Extract the [x, y] coordinate from the center of the cell holding the provided text.  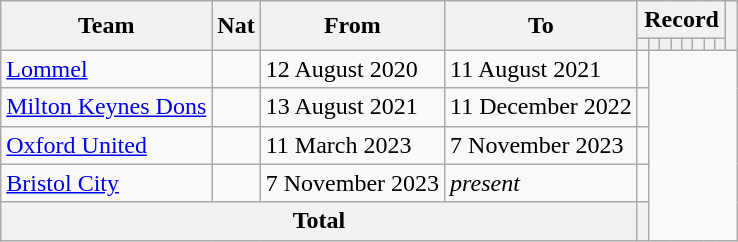
12 August 2020 [352, 69]
Lommel [106, 69]
11 December 2022 [542, 107]
Bristol City [106, 183]
13 August 2021 [352, 107]
11 August 2021 [542, 69]
Nat [236, 26]
Team [106, 26]
11 March 2023 [352, 145]
Oxford United [106, 145]
Record [681, 20]
To [542, 26]
From [352, 26]
Total [320, 221]
present [542, 183]
Milton Keynes Dons [106, 107]
